Provide the (X, Y) coordinate of the cell's center where the given text is located.  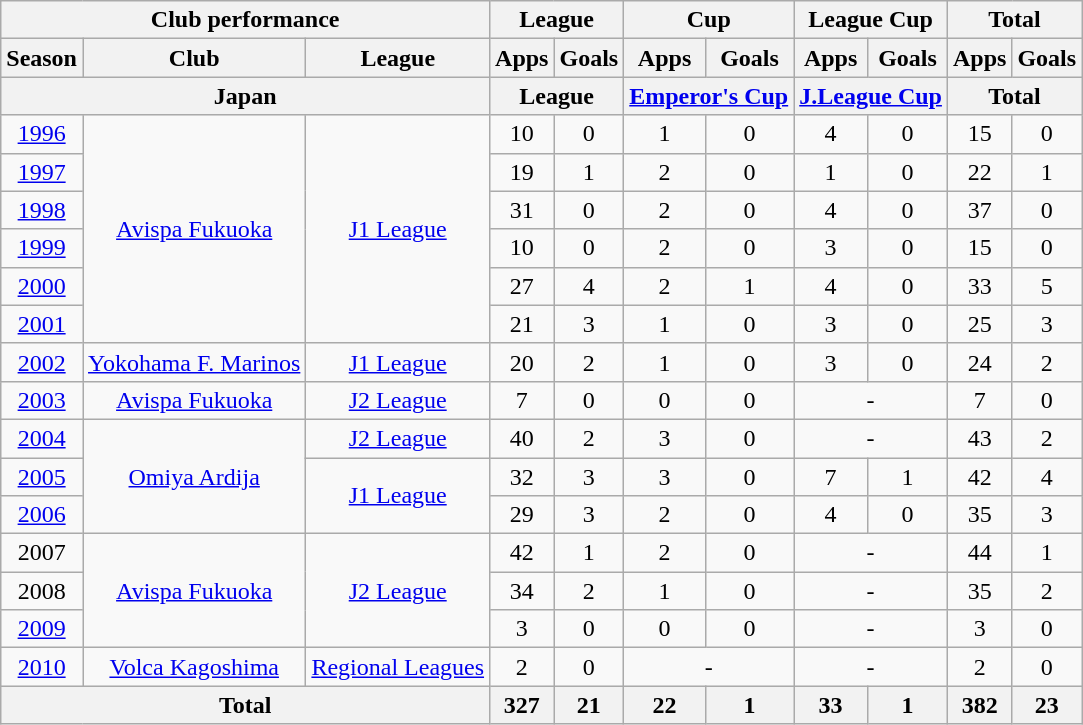
24 (979, 362)
1999 (42, 248)
31 (522, 210)
Emperor's Cup (709, 96)
2007 (42, 553)
29 (522, 515)
Club (194, 58)
Club performance (246, 20)
27 (522, 286)
23 (1047, 705)
J.League Cup (871, 96)
Regional Leagues (398, 667)
2010 (42, 667)
327 (522, 705)
Season (42, 58)
37 (979, 210)
Yokohama F. Marinos (194, 362)
2004 (42, 438)
20 (522, 362)
19 (522, 172)
40 (522, 438)
League Cup (871, 20)
34 (522, 591)
1996 (42, 134)
Volca Kagoshima (194, 667)
44 (979, 553)
Cup (709, 20)
382 (979, 705)
25 (979, 324)
2002 (42, 362)
1997 (42, 172)
2008 (42, 591)
Japan (246, 96)
2003 (42, 400)
2009 (42, 629)
2001 (42, 324)
43 (979, 438)
5 (1047, 286)
2000 (42, 286)
2006 (42, 515)
Omiya Ardija (194, 476)
2005 (42, 477)
1998 (42, 210)
32 (522, 477)
